Pinpoint the cell where the given text exists, returning its (X, Y) midpoint coordinate. 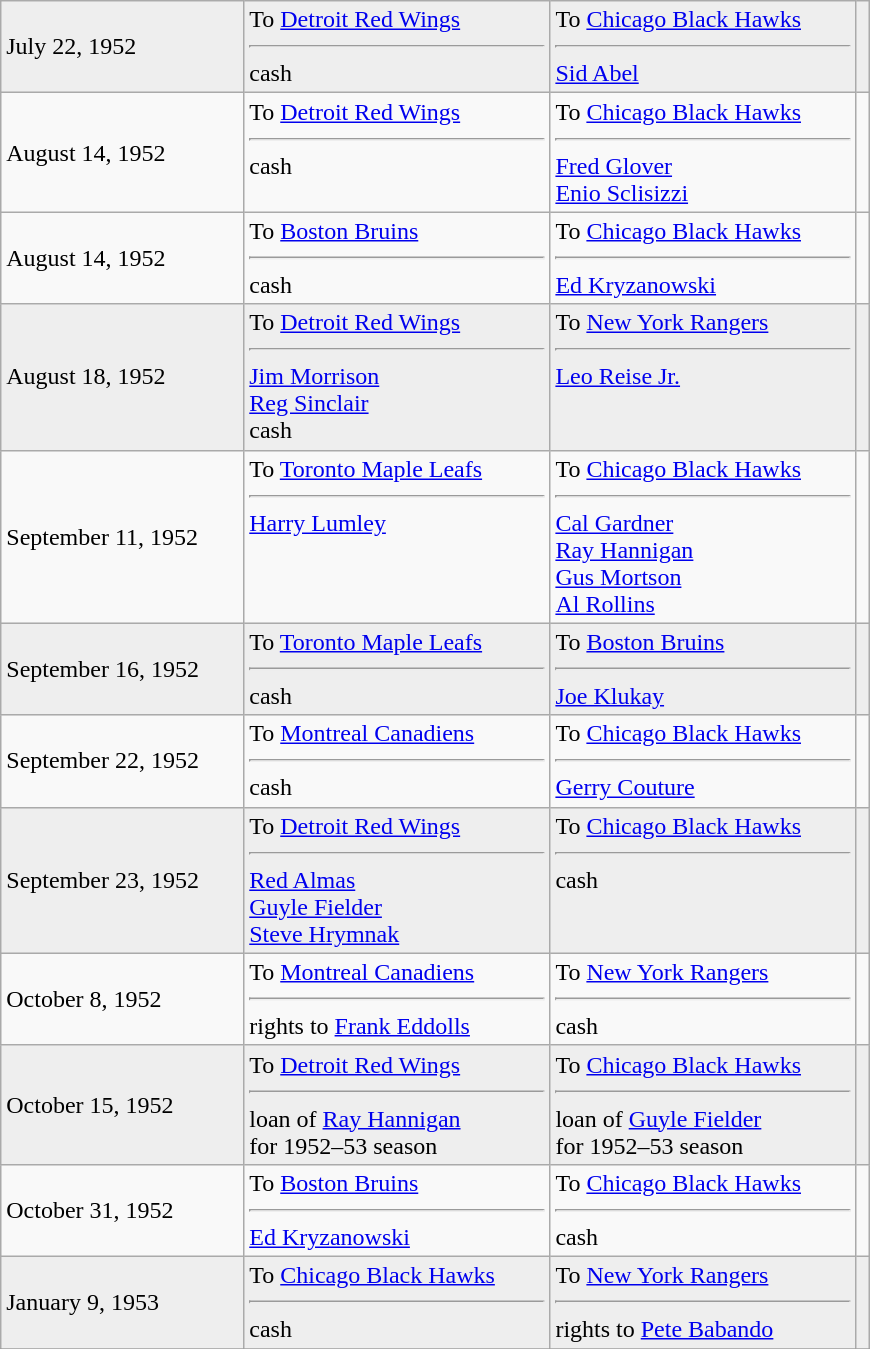
To Montreal Canadiensrights to Frank Eddolls (397, 999)
To Montreal Canadienscash (397, 761)
September 11, 1952 (122, 536)
To New York Rangersrights to Pete Babando (703, 1302)
To Chicago Black HawksFred GloverEnio Sclisizzi (703, 152)
August 18, 1952 (122, 377)
To Detroit Red WingsJim MorrisonReg Sinclaircash (397, 377)
September 16, 1952 (122, 669)
July 22, 1952 (122, 47)
To Boston BruinsJoe Klukay (703, 669)
October 31, 1952 (122, 1210)
To Detroit Red Wingsloan of Ray Hanniganfor 1952–53 season (397, 1104)
October 8, 1952 (122, 999)
To Chicago Black Hawksloan of Guyle Fielderfor 1952–53 season (703, 1104)
To Chicago Black HawksGerry Couture (703, 761)
September 23, 1952 (122, 880)
To Detroit Red WingsRed AlmasGuyle FielderSteve Hrymnak (397, 880)
To Boston Bruinscash (397, 258)
To Chicago Black HawksSid Abel (703, 47)
October 15, 1952 (122, 1104)
To New York Rangerscash (703, 999)
To Chicago Black HawksCal GardnerRay HanniganGus MortsonAl Rollins (703, 536)
To Toronto Maple LeafsHarry Lumley (397, 536)
January 9, 1953 (122, 1302)
September 22, 1952 (122, 761)
To New York RangersLeo Reise Jr. (703, 377)
To Chicago Black HawksEd Kryzanowski (703, 258)
To Boston BruinsEd Kryzanowski (397, 1210)
To Toronto Maple Leafscash (397, 669)
